For the text-containing cell, return its midpoint in [X, Y] coordinate format. 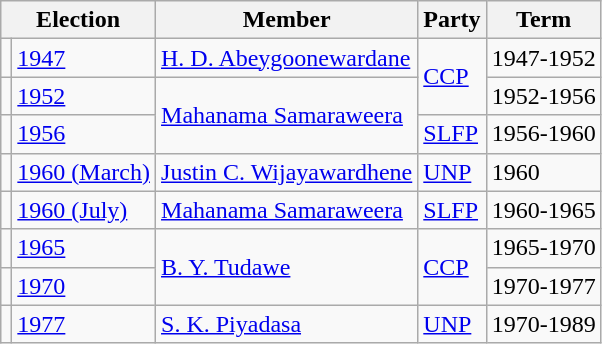
1952 [84, 96]
1960 (July) [84, 210]
Member [287, 20]
H. D. Abeygoonewardane [287, 58]
1960 (March) [84, 172]
Justin C. Wijayawardhene [287, 172]
1960-1965 [544, 210]
1970-1977 [544, 286]
1965 [84, 248]
1947-1952 [544, 58]
1977 [84, 324]
Term [544, 20]
1970-1989 [544, 324]
Election [78, 20]
Party [452, 20]
S. K. Piyadasa [287, 324]
1965-1970 [544, 248]
1970 [84, 286]
1956-1960 [544, 134]
1960 [544, 172]
1947 [84, 58]
1952-1956 [544, 96]
1956 [84, 134]
B. Y. Tudawe [287, 267]
